From the cell containing the given text, extract its center point as (x, y) coordinate. 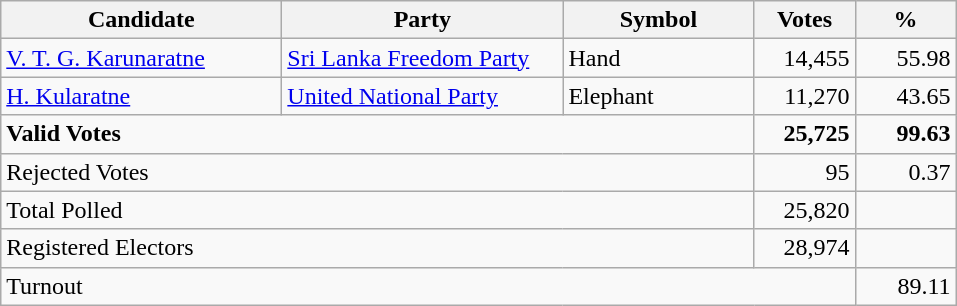
Total Polled (378, 210)
Hand (658, 58)
Valid Votes (378, 134)
25,725 (804, 134)
0.37 (906, 172)
Votes (804, 20)
Rejected Votes (378, 172)
% (906, 20)
95 (804, 172)
14,455 (804, 58)
Candidate (142, 20)
H. Kularatne (142, 96)
25,820 (804, 210)
55.98 (906, 58)
Party (422, 20)
Turnout (428, 286)
United National Party (422, 96)
Symbol (658, 20)
Elephant (658, 96)
43.65 (906, 96)
11,270 (804, 96)
28,974 (804, 248)
89.11 (906, 286)
Sri Lanka Freedom Party (422, 58)
V. T. G. Karunaratne (142, 58)
99.63 (906, 134)
Registered Electors (378, 248)
